For the text-containing cell, return its midpoint in (x, y) coordinate format. 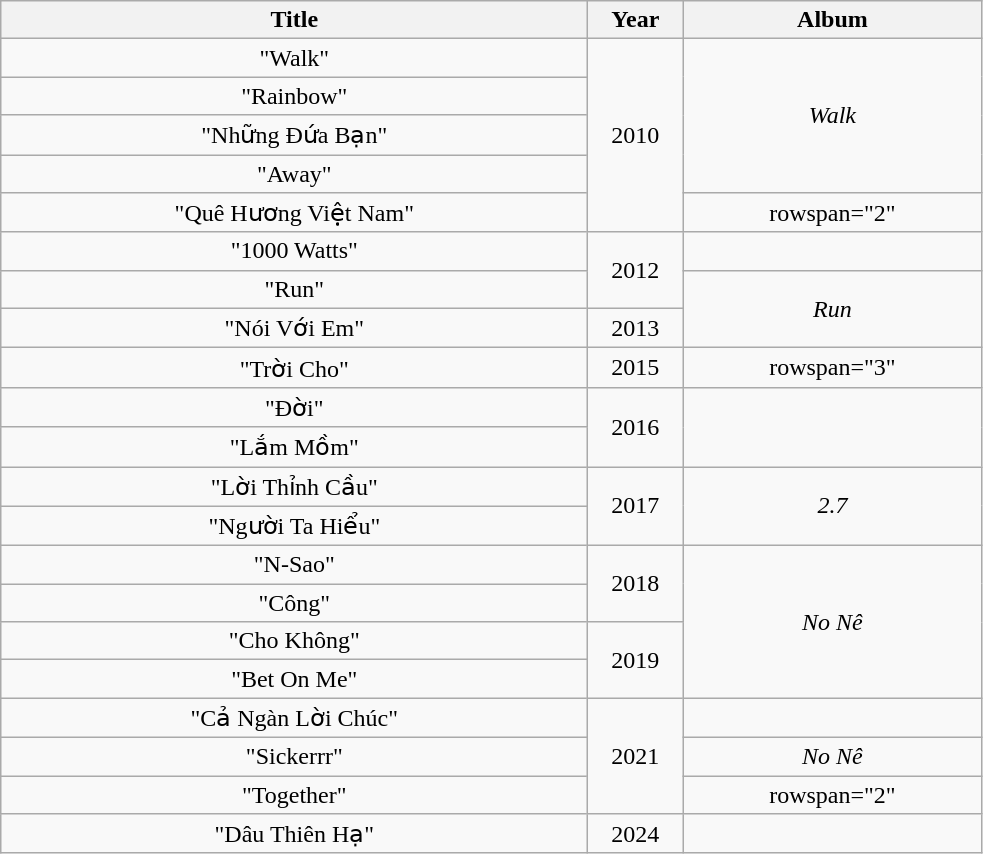
"Đời" (294, 407)
2018 (636, 584)
"Sickerrr" (294, 756)
"Những Đứa Bạn" (294, 135)
rowspan="3" (832, 368)
2024 (636, 834)
"Rainbow" (294, 96)
"Walk" (294, 58)
"Trời Cho" (294, 368)
Run (832, 309)
Walk (832, 116)
"Lời Thỉnh Cầu" (294, 486)
"Công" (294, 603)
"Run" (294, 289)
"Cả Ngàn Lời Chúc" (294, 718)
2017 (636, 506)
"Together" (294, 795)
2010 (636, 136)
2015 (636, 368)
"Lắm Mồm" (294, 447)
"Người Ta Hiểu" (294, 526)
2013 (636, 328)
2.7 (832, 506)
"Cho Không" (294, 641)
2021 (636, 756)
"1000 Watts" (294, 251)
2016 (636, 426)
"Dâu Thiên Hạ" (294, 834)
"Away" (294, 173)
2012 (636, 270)
Year (636, 20)
"Quê Hương Việt Nam" (294, 213)
Album (832, 20)
"N-Sao" (294, 565)
"Bet On Me" (294, 679)
"Nói Với Em" (294, 328)
Title (294, 20)
2019 (636, 660)
